Capture the cell that displays the provided text and extract its (x, y) central coordinate. 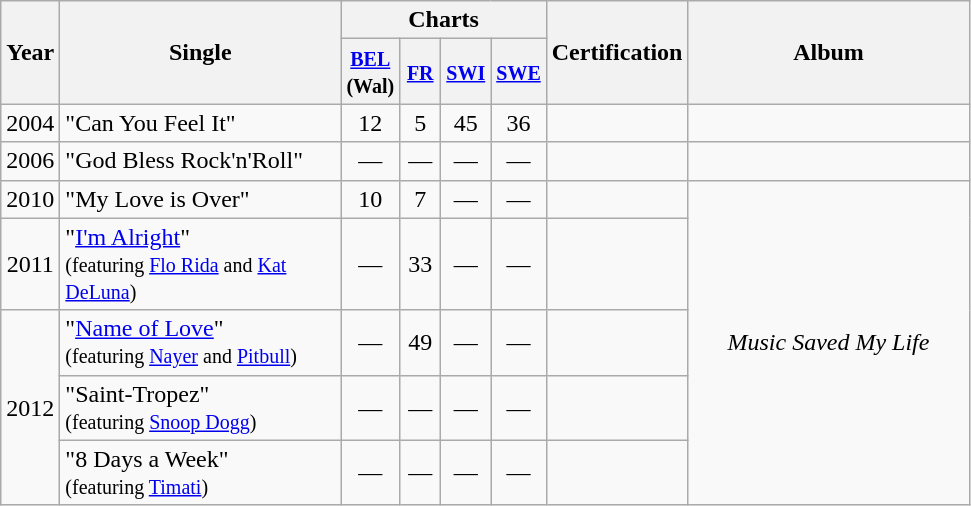
"God Bless Rock'n'Roll" (200, 161)
36 (519, 123)
"Saint-Tropez"(featuring Snoop Dogg) (200, 408)
Album (828, 52)
2004 (30, 123)
"Name of Love"(featuring Nayer and Pitbull) (200, 342)
Music Saved My Life (828, 342)
"Can You Feel It" (200, 123)
Certification (617, 52)
BEL(Wal) (370, 72)
FR (420, 72)
2012 (30, 408)
SWE (519, 72)
"My Love is Over" (200, 199)
12 (370, 123)
Single (200, 52)
45 (466, 123)
"I'm Alright"(featuring Flo Rida and Kat DeLuna) (200, 264)
Year (30, 52)
5 (420, 123)
10 (370, 199)
2011 (30, 264)
7 (420, 199)
Charts (444, 20)
2006 (30, 161)
49 (420, 342)
33 (420, 264)
SWI (466, 72)
2010 (30, 199)
"8 Days a Week"(featuring Timati) (200, 472)
